Identify which cell holds the provided text, then report its (x, y) central coordinate. 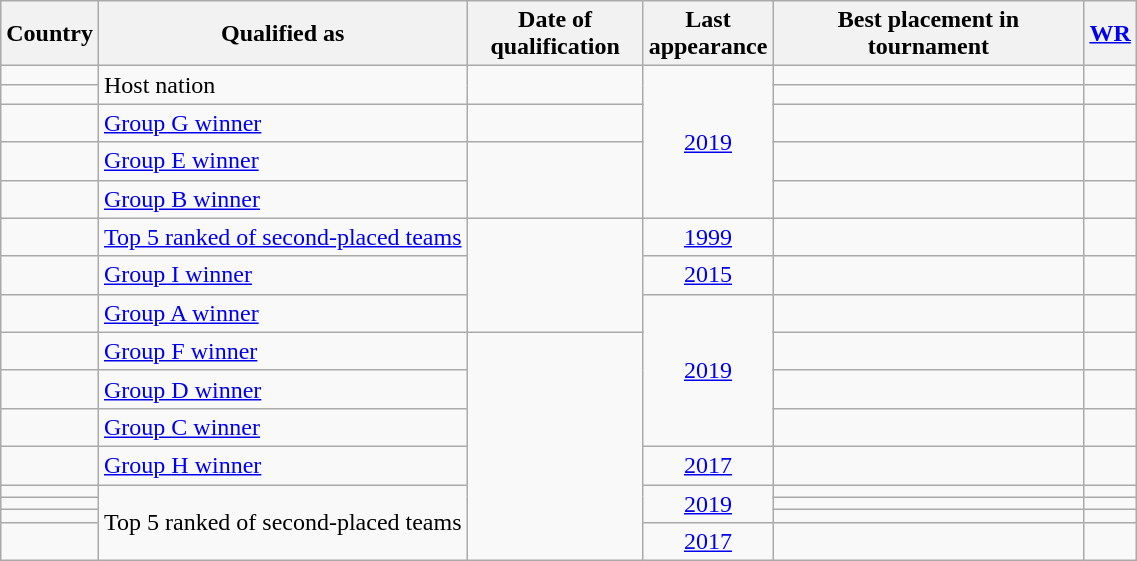
Group A winner (282, 313)
Group I winner (282, 275)
Group B winner (282, 199)
Group H winner (282, 465)
Country (50, 34)
Group C winner (282, 427)
Group G winner (282, 123)
Group E winner (282, 161)
Qualified as (282, 34)
Group D winner (282, 389)
WR (1110, 34)
2015 (708, 275)
Host nation (282, 85)
Group F winner (282, 351)
Last appearance (708, 34)
1999 (708, 237)
Date of qualification (555, 34)
Best placement in tournament (928, 34)
